Find where the given text appears and provide that cell's center as [x, y] coordinate. 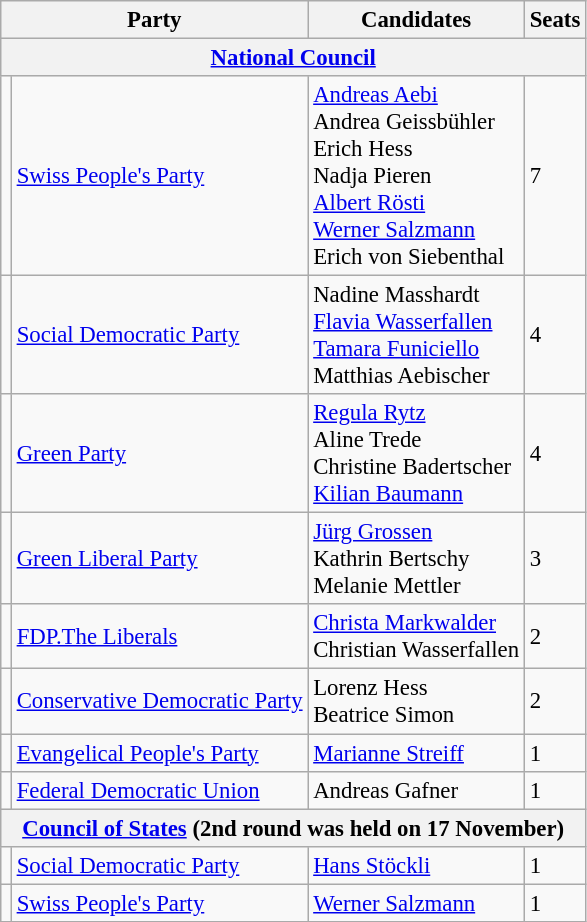
Werner Salzmann [416, 903]
Hans Stöckli [416, 865]
Council of States (2nd round was held on 17 November) [294, 828]
Marianne Streiff [416, 753]
Candidates [416, 20]
Conservative Democratic Party [160, 702]
Seats [554, 20]
Jürg GrossenKathrin BertschyMelanie Mettler [416, 559]
Green Liberal Party [160, 559]
Nadine MasshardtFlavia WasserfallenTamara FunicielloMatthias Aebischer [416, 336]
Lorenz HessBeatrice Simon [416, 702]
Federal Democratic Union [160, 790]
National Council [294, 58]
Andreas AebiAndrea GeissbühlerErich HessNadja PierenAlbert RöstiWerner SalzmannErich von Siebenthal [416, 176]
Party [154, 20]
Green Party [160, 454]
3 [554, 559]
Evangelical People's Party [160, 753]
Regula RytzAline TredeChristine BadertscherKilian Baumann [416, 454]
FDP.The Liberals [160, 636]
Christa MarkwalderChristian Wasserfallen [416, 636]
7 [554, 176]
Andreas Gafner [416, 790]
